Search for the cell housing the specified text and yield its (X, Y) center coordinate. 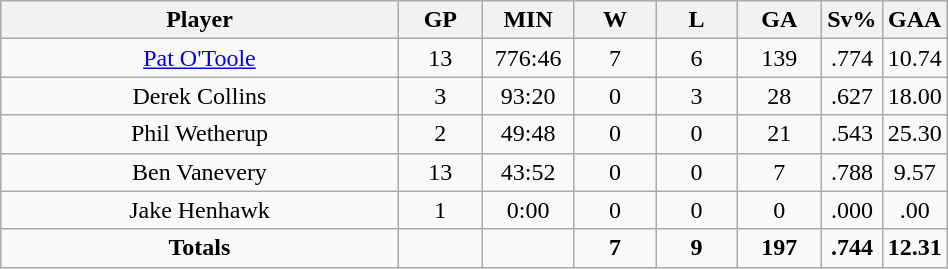
28 (780, 96)
.744 (852, 248)
.627 (852, 96)
6 (696, 58)
197 (780, 248)
12.31 (914, 248)
0:00 (528, 210)
Player (200, 20)
.00 (914, 210)
.774 (852, 58)
25.30 (914, 134)
GA (780, 20)
L (696, 20)
776:46 (528, 58)
GP (440, 20)
.788 (852, 172)
9 (696, 248)
139 (780, 58)
Phil Wetherup (200, 134)
.543 (852, 134)
W (615, 20)
43:52 (528, 172)
GAA (914, 20)
MIN (528, 20)
10.74 (914, 58)
21 (780, 134)
93:20 (528, 96)
1 (440, 210)
Totals (200, 248)
Pat O'Toole (200, 58)
9.57 (914, 172)
2 (440, 134)
Jake Henhawk (200, 210)
Ben Vanevery (200, 172)
Sv% (852, 20)
.000 (852, 210)
Derek Collins (200, 96)
49:48 (528, 134)
18.00 (914, 96)
